Detect which cell encompasses the target text, then output its (x, y) center coordinate. 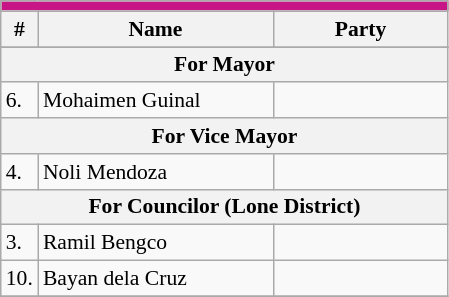
Name (156, 29)
Bayan dela Cruz (156, 279)
For Councilor (Lone District) (224, 207)
# (20, 29)
Party (360, 29)
For Mayor (224, 65)
Mohaimen Guinal (156, 101)
4. (20, 172)
10. (20, 279)
6. (20, 101)
For Vice Mayor (224, 136)
3. (20, 243)
Noli Mendoza (156, 172)
Ramil Bengco (156, 243)
